Output the (x, y) coordinate of the center of the cell containing the given text.  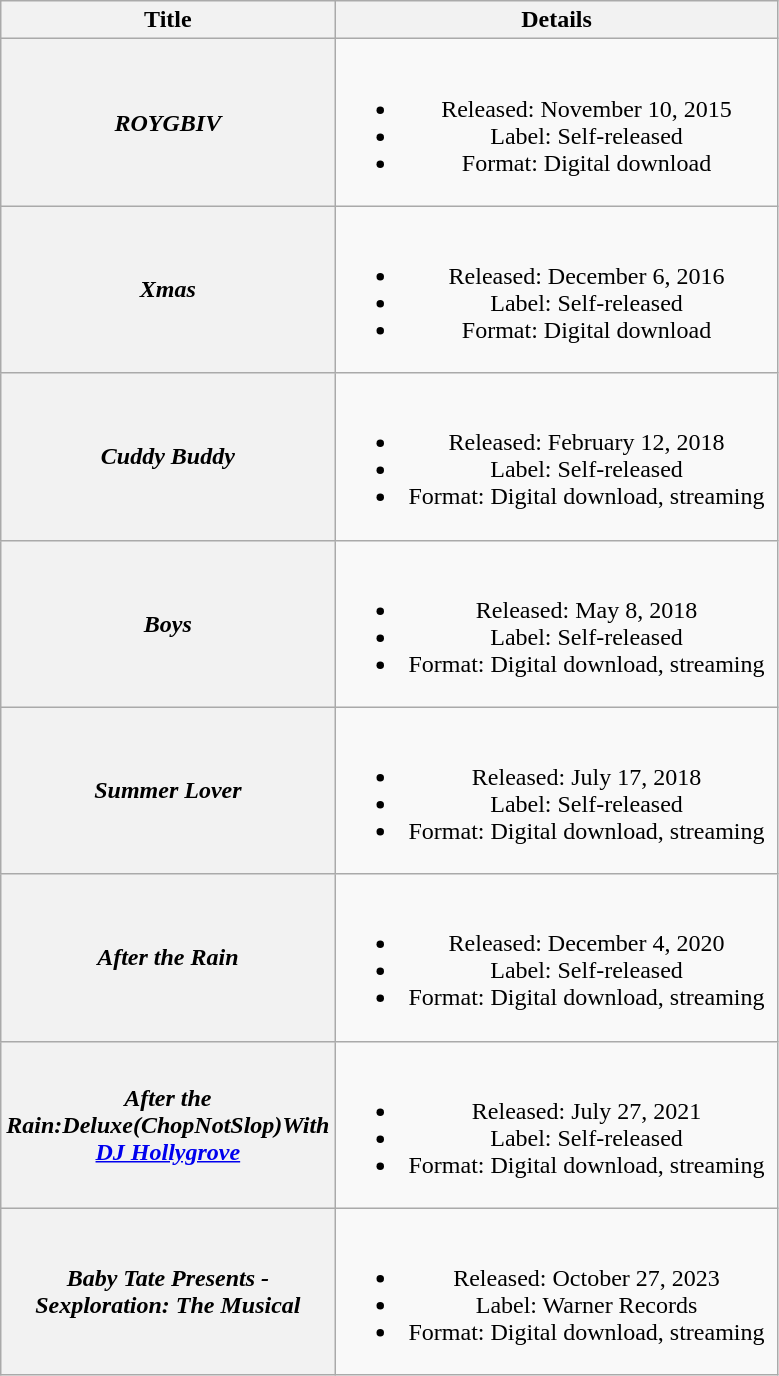
Released: December 4, 2020Label: Self-releasedFormat: Digital download, streaming (556, 958)
Released: February 12, 2018Label: Self-releasedFormat: Digital download, streaming (556, 456)
Xmas (168, 290)
Baby Tate Presents - Sexploration: The Musical (168, 1292)
Released: July 17, 2018Label: Self-releasedFormat: Digital download, streaming (556, 790)
Released: July 27, 2021Label: Self-releasedFormat: Digital download, streaming (556, 1124)
Cuddy Buddy (168, 456)
Released: October 27, 2023Label: Warner RecordsFormat: Digital download, streaming (556, 1292)
Details (556, 20)
Released: December 6, 2016Label: Self-releasedFormat: Digital download (556, 290)
Summer Lover (168, 790)
Released: May 8, 2018Label: Self-releasedFormat: Digital download, streaming (556, 624)
After the Rain:Deluxe(ChopNotSlop)With DJ Hollygrove (168, 1124)
Released: November 10, 2015Label: Self-releasedFormat: Digital download (556, 122)
After the Rain (168, 958)
Title (168, 20)
ROYGBIV (168, 122)
Boys (168, 624)
